Extract the [x, y] coordinate from the center of the cell holding the provided text.  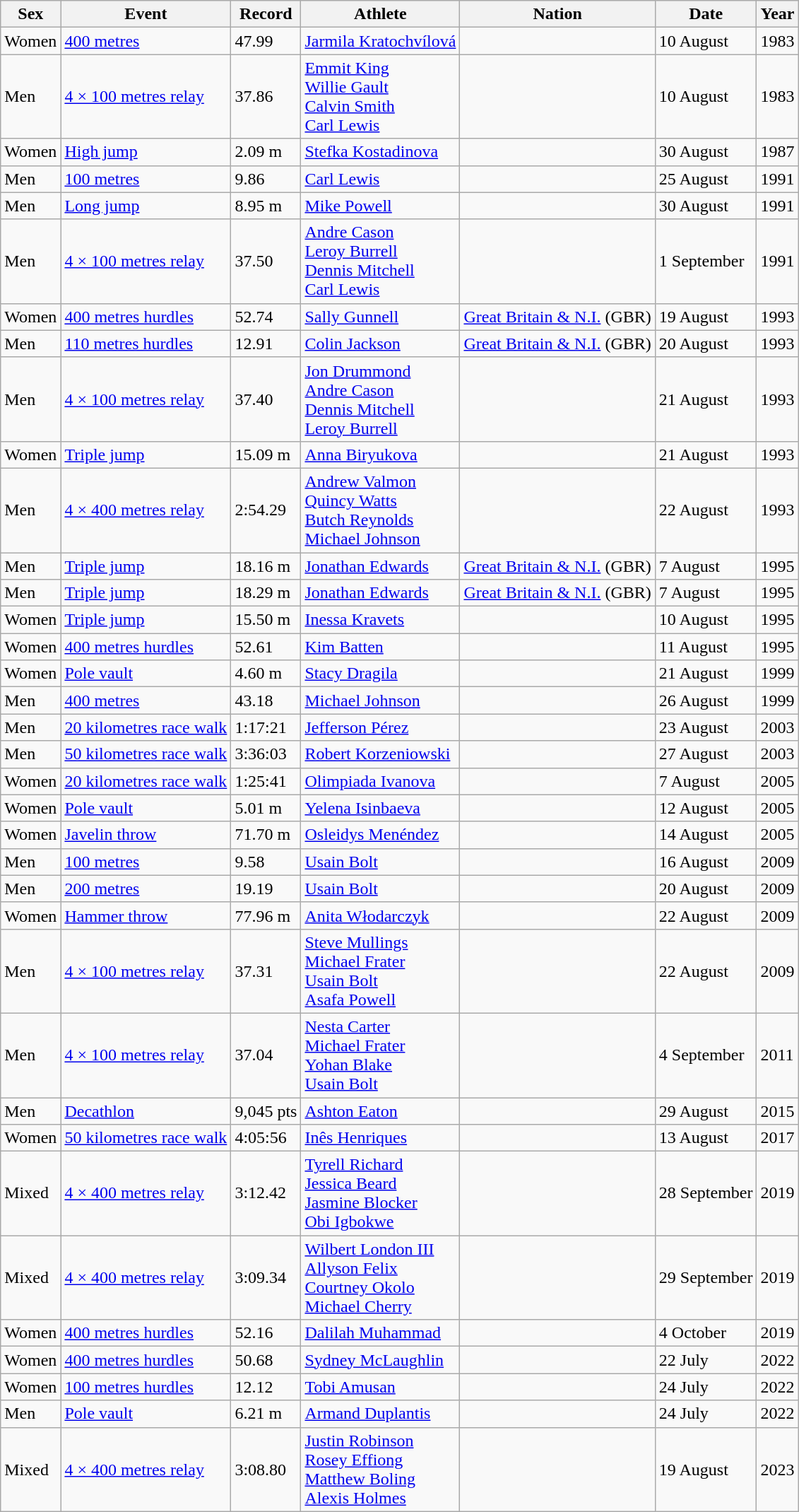
Jarmila Kratochvílová [380, 41]
Decathlon [146, 1110]
4 September [706, 1055]
200 metres [146, 889]
100 metres hurdles [146, 1387]
37.86 [266, 96]
Stefka Kostadinova [380, 152]
Sydney McLaughlin [380, 1360]
Javelin throw [146, 835]
110 metres hurdles [146, 344]
Record [266, 14]
1987 [777, 152]
37.31 [266, 971]
23 August [706, 727]
77.96 m [266, 915]
Nation [557, 14]
Nesta CarterMichael FraterYohan BlakeUsain Bolt [380, 1055]
Sex [31, 14]
25 August [706, 179]
37.04 [266, 1055]
1 September [706, 262]
Year [777, 14]
Athlete [380, 14]
2.09 m [266, 152]
11 August [706, 647]
18.29 m [266, 593]
2023 [777, 1469]
Long jump [146, 206]
Jon DrummondAndre CasonDennis MitchellLeroy Burrell [380, 399]
1:17:21 [266, 727]
Jefferson Pérez [380, 727]
26 August [706, 701]
18.16 m [266, 566]
37.40 [266, 399]
52.74 [266, 317]
Carl Lewis [380, 179]
37.50 [266, 262]
9.58 [266, 862]
Hammer throw [146, 915]
Andre CasonLeroy BurrellDennis MitchellCarl Lewis [380, 262]
Kim Batten [380, 647]
3:08.80 [266, 1469]
71.70 m [266, 835]
19.19 [266, 889]
Wilbert London IIIAllyson FelixCourtney OkoloMichael Cherry [380, 1278]
Mike Powell [380, 206]
4.60 m [266, 674]
29 August [706, 1110]
Yelena Isinbaeva [380, 808]
27 August [706, 754]
Tyrell RichardJessica BeardJasmine BlockerObi Igbokwe [380, 1193]
Robert Korzeniowski [380, 754]
Emmit KingWillie GaultCalvin SmithCarl Lewis [380, 96]
43.18 [266, 701]
3:09.34 [266, 1278]
2:54.29 [266, 510]
8.95 m [266, 206]
12 August [706, 808]
3:12.42 [266, 1193]
Osleidys Menéndez [380, 835]
Event [146, 14]
6.21 m [266, 1414]
2017 [777, 1138]
3:36:03 [266, 754]
47.99 [266, 41]
15.50 m [266, 620]
Michael Johnson [380, 701]
Stacy Dragila [380, 674]
9,045 pts [266, 1110]
5.01 m [266, 808]
Tobi Amusan [380, 1387]
4:05:56 [266, 1138]
52.16 [266, 1333]
28 September [706, 1193]
Olimpiada Ivanova [380, 781]
Armand Duplantis [380, 1414]
Inessa Kravets [380, 620]
12.12 [266, 1387]
16 August [706, 862]
14 August [706, 835]
Anna Biryukova [380, 455]
13 August [706, 1138]
2011 [777, 1055]
29 September [706, 1278]
15.09 m [266, 455]
Dalilah Muhammad [380, 1333]
Steve MullingsMichael FraterUsain BoltAsafa Powell [380, 971]
Date [706, 14]
12.91 [266, 344]
Sally Gunnell [380, 317]
1:25:41 [266, 781]
Justin RobinsonRosey EffiongMatthew BolingAlexis Holmes [380, 1469]
Ashton Eaton [380, 1110]
9.86 [266, 179]
High jump [146, 152]
52.61 [266, 647]
4 October [706, 1333]
Colin Jackson [380, 344]
Andrew ValmonQuincy WattsButch ReynoldsMichael Johnson [380, 510]
50.68 [266, 1360]
2015 [777, 1110]
22 July [706, 1360]
Anita Włodarczyk [380, 915]
Inês Henriques [380, 1138]
